Return (X, Y) of the center of cell containing provided text 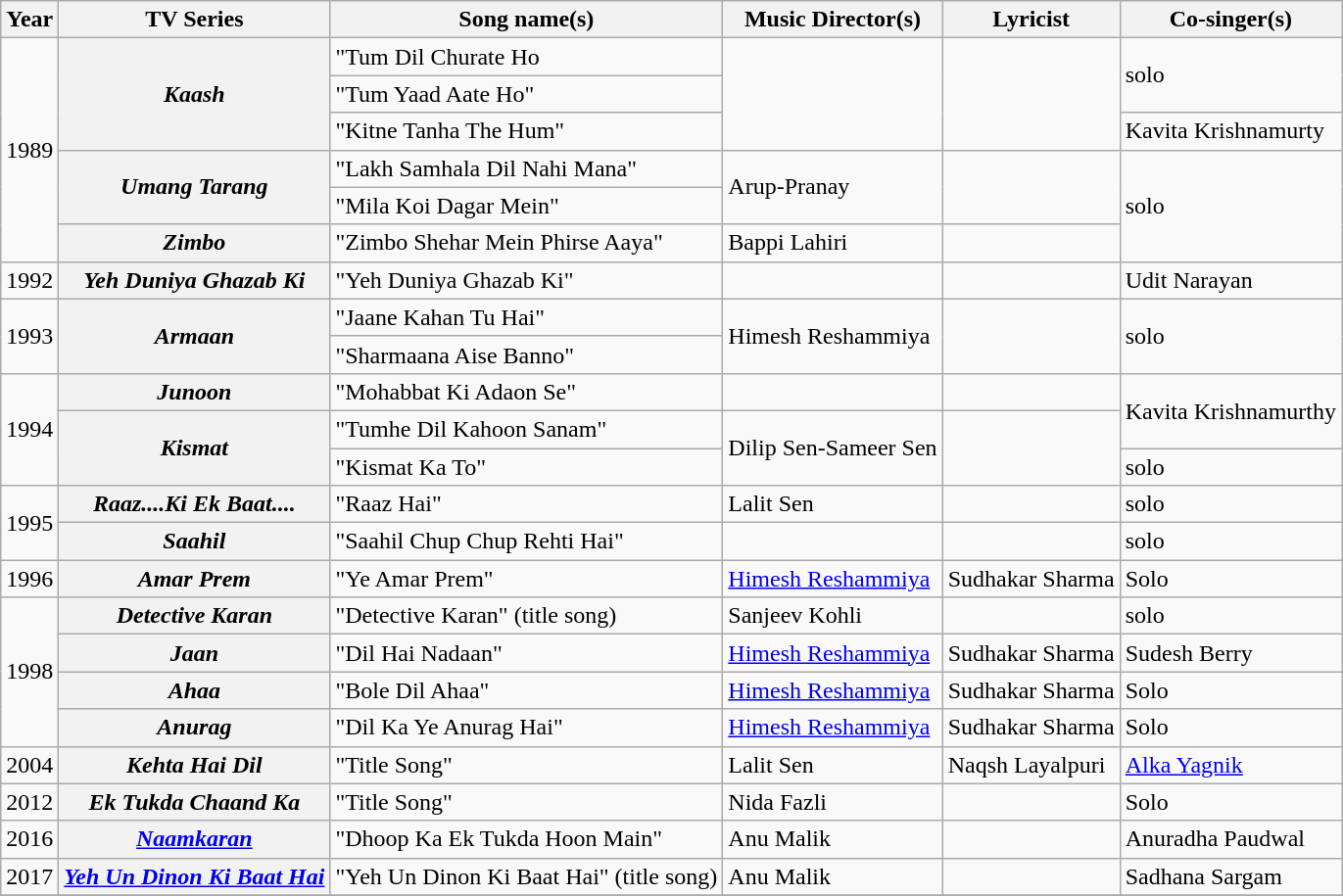
Dilip Sen-Sameer Sen (833, 448)
Bappi Lahiri (833, 243)
Co-singer(s) (1230, 20)
Nida Fazli (833, 802)
2012 (29, 802)
"Raaz Hai" (527, 504)
"Yeh Un Dinon Ki Baat Hai" (title song) (527, 876)
Lyricist (1031, 20)
1995 (29, 523)
Yeh Duniya Ghazab Ki (194, 280)
"Yeh Duniya Ghazab Ki" (527, 280)
Kavita Krishnamurty (1230, 131)
Kavita Krishnamurthy (1230, 410)
Armaan (194, 336)
"Dil Hai Nadaan" (527, 653)
Ek Tukda Chaand Ka (194, 802)
1992 (29, 280)
"Bole Dil Ahaa" (527, 690)
1998 (29, 672)
"Kismat Ka To" (527, 467)
"Tumhe Dil Kahoon Sanam" (527, 429)
1996 (29, 579)
"Saahil Chup Chup Rehti Hai" (527, 542)
"Detective Karan" (title song) (527, 616)
"Ye Amar Prem" (527, 579)
Alka Yagnik (1230, 765)
"Jaane Kahan Tu Hai" (527, 317)
"Mohabbat Ki Adaon Se" (527, 392)
Anuradha Paudwal (1230, 839)
Saahil (194, 542)
TV Series (194, 20)
2017 (29, 876)
Kehta Hai Dil (194, 765)
Zimbo (194, 243)
Naamkaran (194, 839)
Raaz....Ki Ek Baat.... (194, 504)
"Tum Yaad Aate Ho" (527, 94)
"Kitne Tanha The Hum" (527, 131)
1989 (29, 150)
2004 (29, 765)
"Dhoop Ka Ek Tukda Hoon Main" (527, 839)
Kaash (194, 94)
2016 (29, 839)
Amar Prem (194, 579)
Anurag (194, 728)
Naqsh Layalpuri (1031, 765)
Song name(s) (527, 20)
Yeh Un Dinon Ki Baat Hai (194, 876)
Junoon (194, 392)
"Sharmaana Aise Banno" (527, 354)
Udit Narayan (1230, 280)
Sadhana Sargam (1230, 876)
"Tum Dil Churate Ho (527, 57)
Sudesh Berry (1230, 653)
Umang Tarang (194, 187)
1993 (29, 336)
Music Director(s) (833, 20)
Detective Karan (194, 616)
"Zimbo Shehar Mein Phirse Aaya" (527, 243)
1994 (29, 429)
Ahaa (194, 690)
Year (29, 20)
Jaan (194, 653)
"Dil Ka Ye Anurag Hai" (527, 728)
"Lakh Samhala Dil Nahi Mana" (527, 168)
Arup-Pranay (833, 187)
"Mila Koi Dagar Mein" (527, 206)
Kismat (194, 448)
Sanjeev Kohli (833, 616)
